Detect which cell encompasses the target text, then output its (x, y) center coordinate. 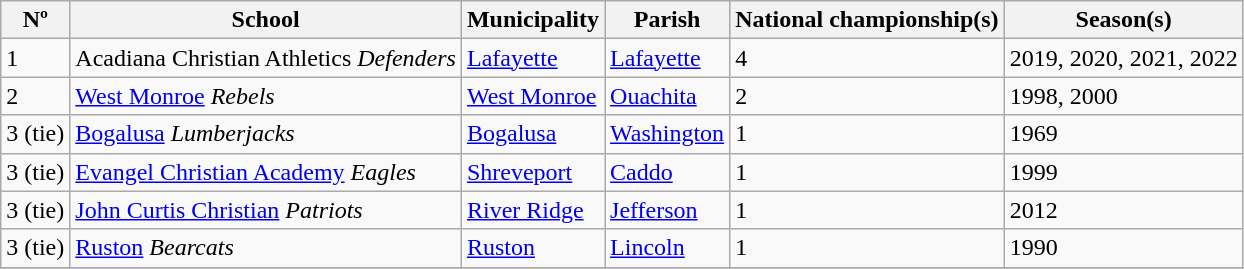
John Curtis Christian Patriots (266, 210)
1999 (1124, 172)
Municipality (532, 20)
2019, 2020, 2021, 2022 (1124, 58)
4 (867, 58)
River Ridge (532, 210)
Nº (36, 20)
School (266, 20)
Evangel Christian Academy Eagles (266, 172)
1990 (1124, 248)
Season(s) (1124, 20)
Jefferson (668, 210)
Bogalusa (532, 134)
Acadiana Christian Athletics Defenders (266, 58)
Shreveport (532, 172)
West Monroe Rebels (266, 96)
2012 (1124, 210)
1969 (1124, 134)
Washington (668, 134)
1998, 2000 (1124, 96)
National championship(s) (867, 20)
West Monroe (532, 96)
Ruston Bearcats (266, 248)
Ouachita (668, 96)
Ruston (532, 248)
Bogalusa Lumberjacks (266, 134)
Lincoln (668, 248)
Parish (668, 20)
Caddo (668, 172)
